For the text-containing cell, return its midpoint in (x, y) coordinate format. 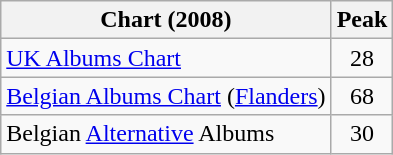
Belgian Albums Chart (Flanders) (166, 96)
68 (362, 96)
Chart (2008) (166, 20)
30 (362, 134)
Peak (362, 20)
UK Albums Chart (166, 58)
28 (362, 58)
Belgian Alternative Albums (166, 134)
